Identify which cell holds the provided text, then report its [x, y] central coordinate. 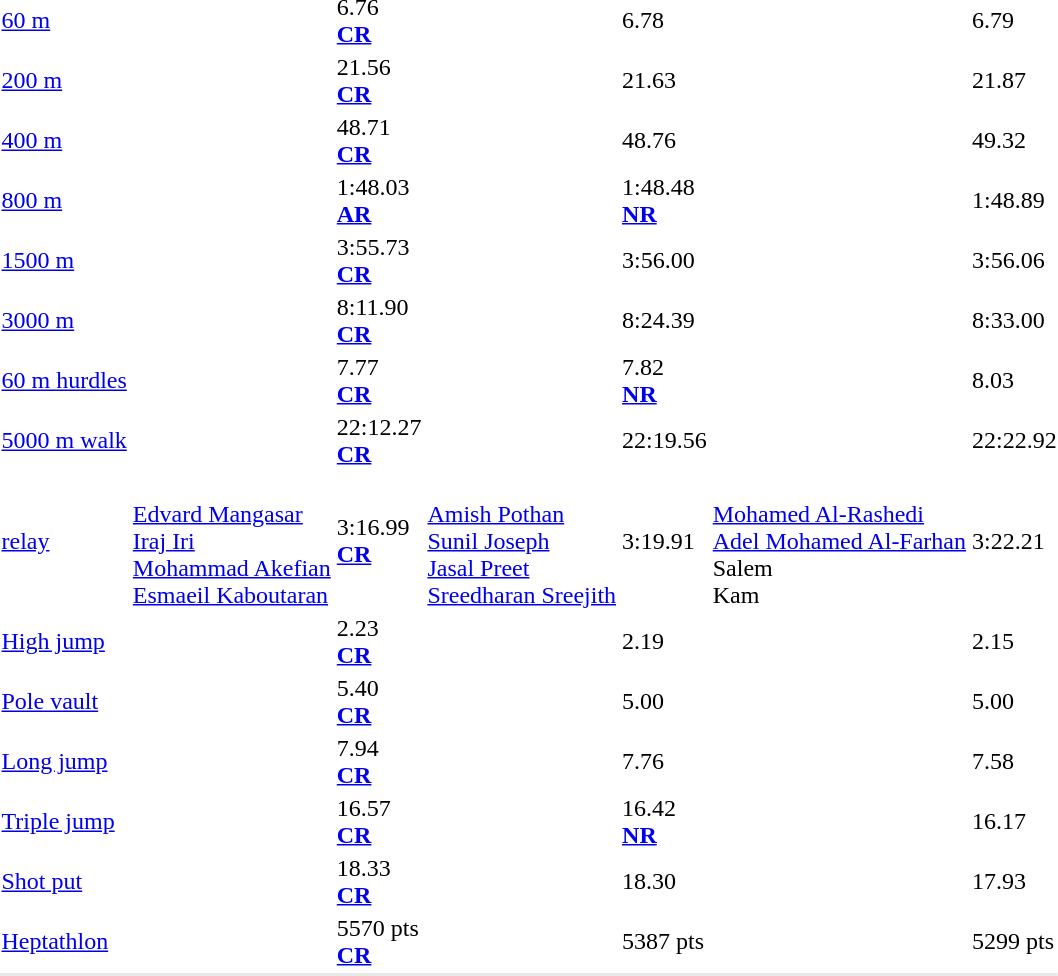
18.30 [665, 882]
800 m [64, 200]
Triple jump [64, 822]
21.63 [665, 80]
Long jump [64, 762]
5.40CR [379, 702]
3:16.99CR [379, 541]
relay [64, 541]
5570 ptsCR [379, 942]
18.33CR [379, 882]
3:56.00 [665, 260]
Amish PothanSunil JosephJasal PreetSreedharan Sreejith [522, 541]
1:48.03AR [379, 200]
48.76 [665, 140]
22:12.27CR [379, 440]
200 m [64, 80]
48.71CR [379, 140]
3:55.73CR [379, 260]
400 m [64, 140]
16.42NR [665, 822]
2.19 [665, 642]
8:11.90CR [379, 320]
Heptathlon [64, 942]
7.94CR [379, 762]
5.00 [665, 702]
3:19.91 [665, 541]
1:48.48NR [665, 200]
1500 m [64, 260]
7.76 [665, 762]
3000 m [64, 320]
22:19.56 [665, 440]
7.82NR [665, 380]
Pole vault [64, 702]
Edvard MangasarIraj IriMohammad AkefianEsmaeil Kaboutaran [232, 541]
5000 m walk [64, 440]
60 m hurdles [64, 380]
5387 pts [665, 942]
8:24.39 [665, 320]
Mohamed Al-RashediAdel Mohamed Al-FarhanSalemKam [839, 541]
Shot put [64, 882]
21.56CR [379, 80]
2.23CR [379, 642]
16.57CR [379, 822]
High jump [64, 642]
7.77CR [379, 380]
